Output the [X, Y] coordinate of the center of the cell containing the given text.  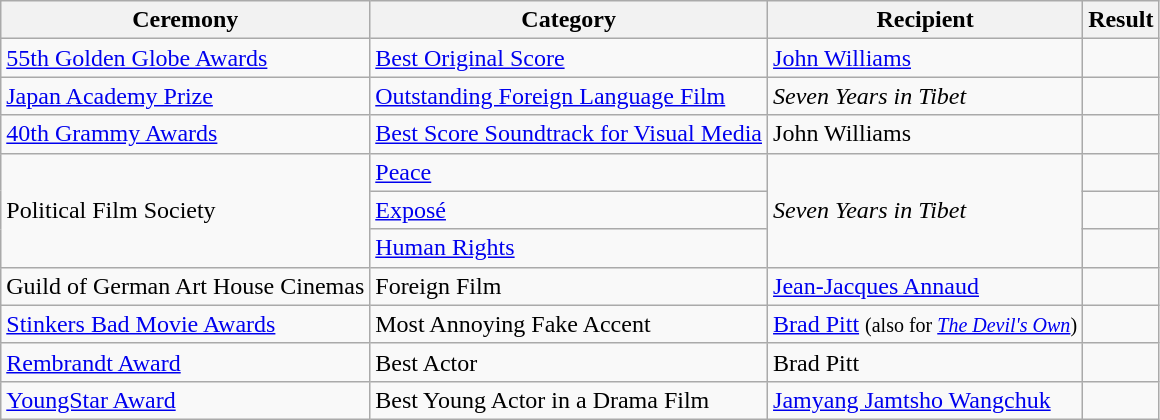
Category [569, 20]
Jamyang Jamtsho Wangchuk [926, 400]
Brad Pitt (also for The Devil's Own) [926, 324]
Recipient [926, 20]
Most Annoying Fake Accent [569, 324]
Ceremony [186, 20]
Best Score Soundtrack for Visual Media [569, 134]
Exposé [569, 210]
Human Rights [569, 248]
Guild of German Art House Cinemas [186, 286]
55th Golden Globe Awards [186, 58]
Rembrandt Award [186, 362]
Best Actor [569, 362]
Peace [569, 172]
Outstanding Foreign Language Film [569, 96]
Result [1121, 20]
Best Young Actor in a Drama Film [569, 400]
Brad Pitt [926, 362]
Best Original Score [569, 58]
Jean-Jacques Annaud [926, 286]
Foreign Film [569, 286]
Stinkers Bad Movie Awards [186, 324]
YoungStar Award [186, 400]
40th Grammy Awards [186, 134]
Japan Academy Prize [186, 96]
Political Film Society [186, 210]
